Provide the (X, Y) coordinate of the cell's center where the given text is located.  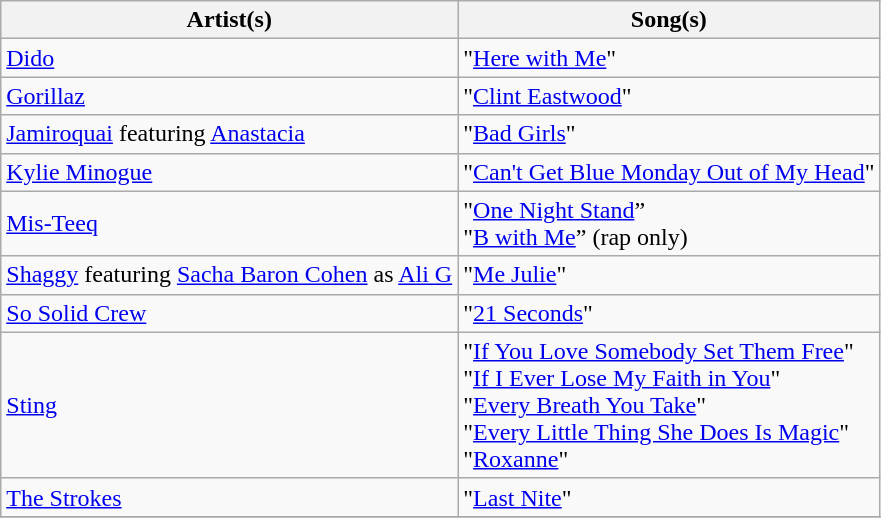
"Can't Get Blue Monday Out of My Head" (669, 172)
Song(s) (669, 20)
Jamiroquai featuring Anastacia (230, 134)
Artist(s) (230, 20)
"Here with Me" (669, 58)
"Clint Eastwood" (669, 96)
"One Night Stand” "B with Me” (rap only) (669, 224)
"21 Seconds" (669, 313)
"Bad Girls" (669, 134)
Kylie Minogue (230, 172)
"Last Nite" (669, 497)
Mis-Teeq (230, 224)
"Me Julie" (669, 275)
The Strokes (230, 497)
Gorillaz (230, 96)
Shaggy featuring Sacha Baron Cohen as Ali G (230, 275)
"If You Love Somebody Set Them Free""If I Ever Lose My Faith in You""Every Breath You Take""Every Little Thing She Does Is Magic""Roxanne" (669, 405)
Dido (230, 58)
So Solid Crew (230, 313)
Sting (230, 405)
